Detect which cell encompasses the target text, then output its [x, y] center coordinate. 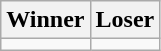
Winner [46, 20]
Loser [125, 20]
